Extract the [X, Y] coordinate from the center of the cell holding the provided text.  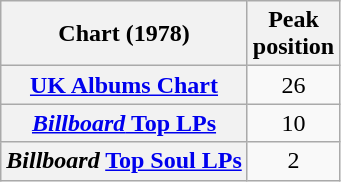
Chart (1978) [124, 34]
UK Albums Chart [124, 85]
Peak position [293, 34]
Billboard Top LPs [124, 123]
10 [293, 123]
Billboard Top Soul LPs [124, 161]
26 [293, 85]
2 [293, 161]
